Search for the cell housing the specified text and yield its [X, Y] center coordinate. 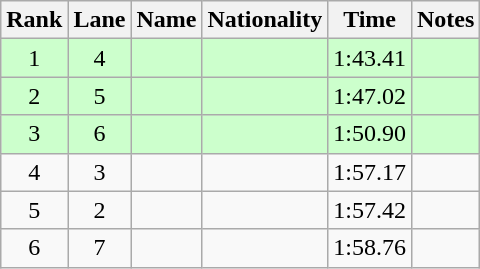
1:43.41 [370, 58]
Nationality [265, 20]
Lane [100, 20]
1:57.17 [370, 172]
1:50.90 [370, 134]
1 [34, 58]
Rank [34, 20]
1:58.76 [370, 248]
1:47.02 [370, 96]
Notes [445, 20]
Name [166, 20]
7 [100, 248]
Time [370, 20]
1:57.42 [370, 210]
